For the text-containing cell, return its midpoint in [X, Y] coordinate format. 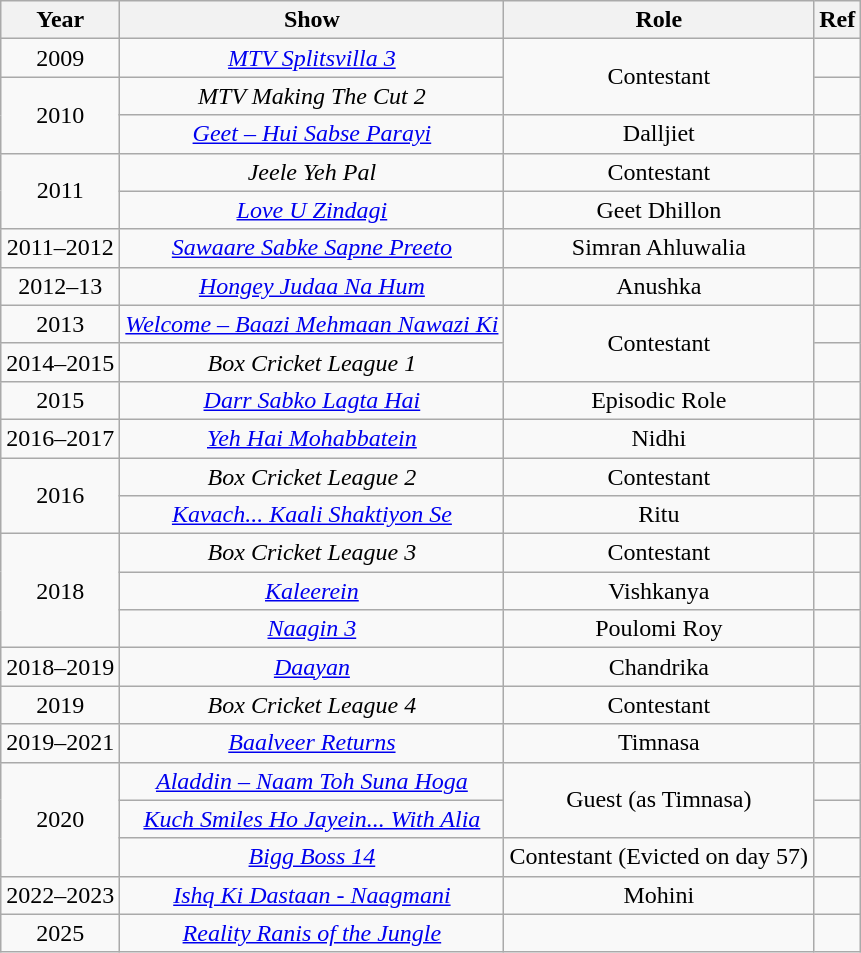
MTV Splitsvilla 3 [312, 58]
Ref [838, 20]
Baalveer Returns [312, 743]
2018–2019 [60, 667]
Kuch Smiles Ho Jayein... With Alia [312, 819]
Bigg Boss 14 [312, 857]
2019–2021 [60, 743]
Geet – Hui Sabse Parayi [312, 134]
2025 [60, 933]
Darr Sabko Lagta Hai [312, 400]
Aladdin – Naam Toh Suna Hoga [312, 781]
Box Cricket League 4 [312, 705]
Ritu [659, 515]
Yeh Hai Mohabbatein [312, 438]
Box Cricket League 2 [312, 477]
Daayan [312, 667]
2019 [60, 705]
Ishq Ki Dastaan - Naagmani [312, 895]
Hongey Judaa Na Hum [312, 286]
Love U Zindagi [312, 210]
2022–2023 [60, 895]
Year [60, 20]
2018 [60, 591]
Timnasa [659, 743]
Poulomi Roy [659, 629]
2009 [60, 58]
Geet Dhillon [659, 210]
2011 [60, 191]
Box Cricket League 3 [312, 553]
2014–2015 [60, 362]
Sawaare Sabke Sapne Preeto [312, 248]
MTV Making The Cut 2 [312, 96]
Contestant (Evicted on day 57) [659, 857]
Reality Ranis of the Jungle [312, 933]
2012–13 [60, 286]
Dalljiet [659, 134]
2013 [60, 324]
2015 [60, 400]
Chandrika [659, 667]
2011–2012 [60, 248]
Mohini [659, 895]
Vishkanya [659, 591]
Kaleerein [312, 591]
2020 [60, 819]
Role [659, 20]
Kavach... Kaali Shaktiyon Se [312, 515]
Naagin 3 [312, 629]
2016–2017 [60, 438]
Box Cricket League 1 [312, 362]
Welcome – Baazi Mehmaan Nawazi Ki [312, 324]
Anushka [659, 286]
Show [312, 20]
2016 [60, 496]
Jeele Yeh Pal [312, 172]
2010 [60, 115]
Simran Ahluwalia [659, 248]
Episodic Role [659, 400]
Nidhi [659, 438]
Guest (as Timnasa) [659, 800]
